Output the (x, y) coordinate of the center of the cell containing the given text.  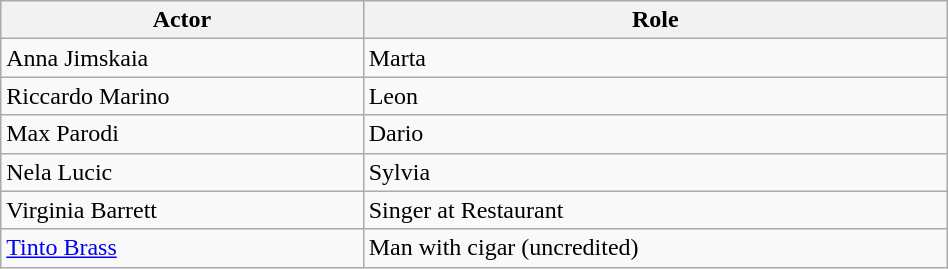
Sylvia (655, 172)
Max Parodi (182, 134)
Man with cigar (uncredited) (655, 248)
Tinto Brass (182, 248)
Leon (655, 96)
Dario (655, 134)
Actor (182, 20)
Anna Jimskaia (182, 58)
Marta (655, 58)
Singer at Restaurant (655, 210)
Role (655, 20)
Riccardo Marino (182, 96)
Virginia Barrett (182, 210)
Nela Lucic (182, 172)
